Output the (X, Y) coordinate of the center of the cell containing the given text.  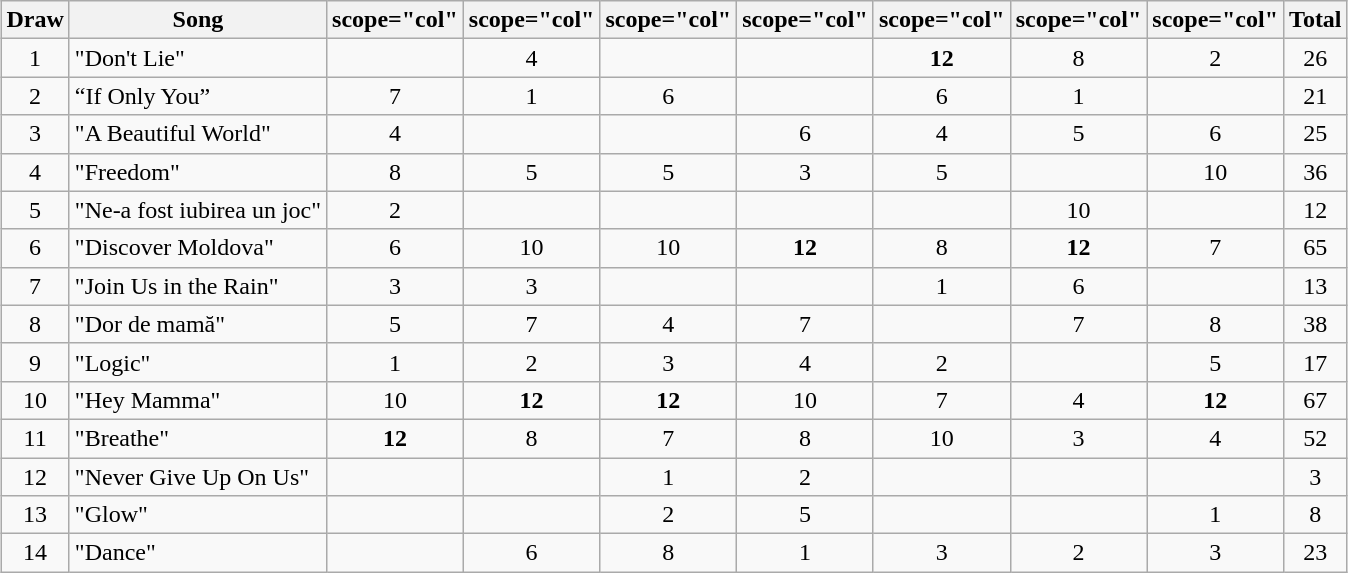
25 (1316, 134)
"Never Give Up On Us" (198, 477)
Song (198, 20)
Draw (35, 20)
67 (1316, 400)
"Don't Lie" (198, 58)
"Dor de mamă" (198, 324)
"A Beautiful World" (198, 134)
"Breathe" (198, 438)
"Discover Moldova" (198, 248)
"Logic" (198, 362)
"Hey Mamma" (198, 400)
"Dance" (198, 553)
11 (35, 438)
"Join Us in the Rain" (198, 286)
26 (1316, 58)
"Ne-a fost iubirea un joc" (198, 210)
14 (35, 553)
21 (1316, 96)
"Glow" (198, 515)
Total (1316, 20)
52 (1316, 438)
38 (1316, 324)
65 (1316, 248)
9 (35, 362)
"Freedom" (198, 172)
23 (1316, 553)
“If Only You” (198, 96)
17 (1316, 362)
36 (1316, 172)
